Pinpoint the cell where the given text exists, returning its [X, Y] midpoint coordinate. 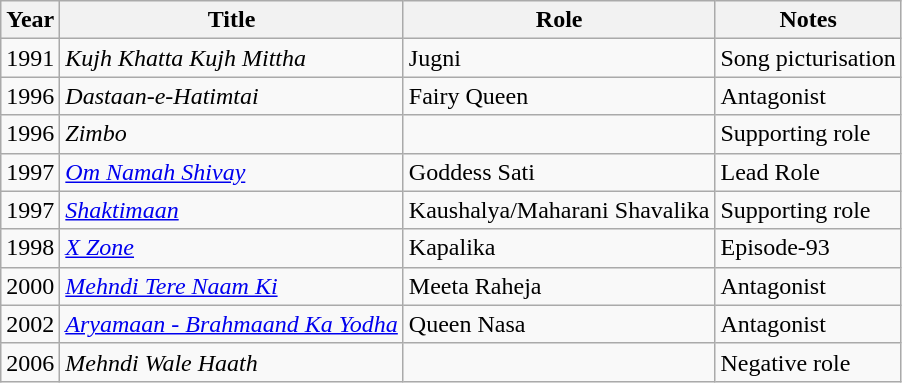
Mehndi Wale Haath [232, 362]
Song picturisation [808, 58]
1998 [30, 248]
Episode-93 [808, 248]
Meeta Raheja [559, 286]
2006 [30, 362]
Kapalika [559, 248]
X Zone [232, 248]
Goddess Sati [559, 172]
Fairy Queen [559, 96]
Kujh Khatta Kujh Mittha [232, 58]
Dastaan-e-Hatimtai [232, 96]
Zimbo [232, 134]
Year [30, 20]
1991 [30, 58]
Kaushalya/Maharani Shavalika [559, 210]
Title [232, 20]
Role [559, 20]
2002 [30, 324]
2000 [30, 286]
Jugni [559, 58]
Om Namah Shivay [232, 172]
Negative role [808, 362]
Aryamaan - Brahmaand Ka Yodha [232, 324]
Mehndi Tere Naam Ki [232, 286]
Lead Role [808, 172]
Shaktimaan [232, 210]
Queen Nasa [559, 324]
Notes [808, 20]
